Pinpoint the cell where the given text exists, returning its (x, y) midpoint coordinate. 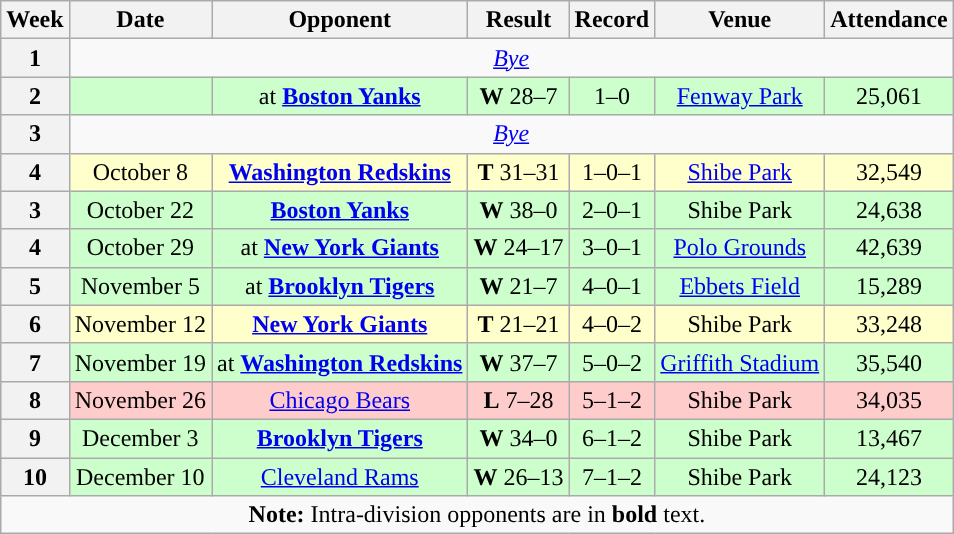
Result (518, 20)
1–0–1 (612, 172)
at Boston Yanks (340, 96)
W 21–7 (518, 286)
at New York Giants (340, 248)
Polo Grounds (740, 248)
8 (35, 400)
Note: Intra-division opponents are in bold text. (477, 515)
Griffith Stadium (740, 362)
November 5 (140, 286)
L 7–28 (518, 400)
6 (35, 324)
7 (35, 362)
35,540 (889, 362)
Venue (740, 20)
Attendance (889, 20)
9 (35, 438)
October 8 (140, 172)
10 (35, 477)
4–0–2 (612, 324)
T 31–31 (518, 172)
5–1–2 (612, 400)
Date (140, 20)
7–1–2 (612, 477)
1 (35, 58)
5–0–2 (612, 362)
5 (35, 286)
24,123 (889, 477)
October 22 (140, 210)
November 19 (140, 362)
25,061 (889, 96)
W 24–17 (518, 248)
Opponent (340, 20)
W 37–7 (518, 362)
15,289 (889, 286)
Record (612, 20)
Boston Yanks (340, 210)
2–0–1 (612, 210)
New York Giants (340, 324)
24,638 (889, 210)
T 21–21 (518, 324)
42,639 (889, 248)
November 26 (140, 400)
1–0 (612, 96)
Week (35, 20)
at Washington Redskins (340, 362)
13,467 (889, 438)
W 38–0 (518, 210)
W 26–13 (518, 477)
Cleveland Rams (340, 477)
34,035 (889, 400)
W 28–7 (518, 96)
Washington Redskins (340, 172)
Chicago Bears (340, 400)
32,549 (889, 172)
2 (35, 96)
November 12 (140, 324)
4–0–1 (612, 286)
W 34–0 (518, 438)
Ebbets Field (740, 286)
3–0–1 (612, 248)
October 29 (140, 248)
December 10 (140, 477)
33,248 (889, 324)
December 3 (140, 438)
6–1–2 (612, 438)
at Brooklyn Tigers (340, 286)
Fenway Park (740, 96)
Brooklyn Tigers (340, 438)
